Return [X, Y] of the center of cell containing provided text 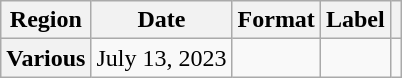
Label [355, 20]
Region [46, 20]
Various [46, 58]
Date [162, 20]
Format [276, 20]
July 13, 2023 [162, 58]
